Find where the given text appears and provide that cell's center as [X, Y] coordinate. 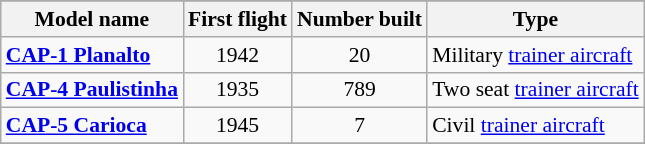
Number built [360, 19]
7 [360, 126]
20 [360, 55]
1942 [238, 55]
Civil trainer aircraft [536, 126]
Model name [92, 19]
1945 [238, 126]
Military trainer aircraft [536, 55]
CAP-5 Carioca [92, 126]
CAP-1 Planalto [92, 55]
1935 [238, 90]
CAP-4 Paulistinha [92, 90]
Two seat trainer aircraft [536, 90]
Type [536, 19]
First flight [238, 19]
789 [360, 90]
